Find where the given text appears and provide that cell's center as [X, Y] coordinate. 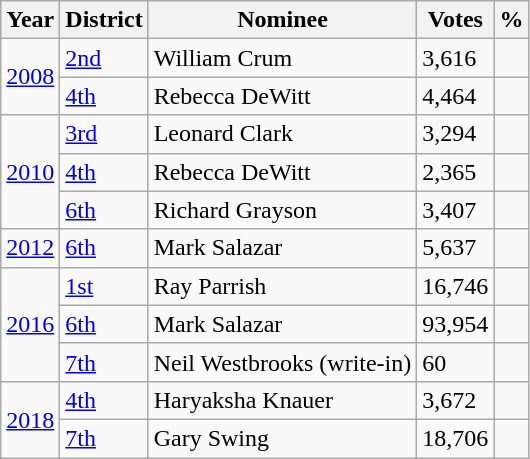
3,294 [456, 134]
16,746 [456, 286]
William Crum [282, 58]
Neil Westbrooks (write-in) [282, 362]
2018 [30, 419]
3,407 [456, 210]
Year [30, 20]
3,672 [456, 400]
4,464 [456, 96]
2,365 [456, 172]
60 [456, 362]
1st [104, 286]
Richard Grayson [282, 210]
93,954 [456, 324]
2nd [104, 58]
2016 [30, 324]
Nominee [282, 20]
Leonard Clark [282, 134]
3,616 [456, 58]
Votes [456, 20]
Gary Swing [282, 438]
18,706 [456, 438]
5,637 [456, 248]
Haryaksha Knauer [282, 400]
% [512, 20]
2012 [30, 248]
District [104, 20]
2008 [30, 77]
Ray Parrish [282, 286]
2010 [30, 172]
3rd [104, 134]
